From the cell containing the given text, extract its center point as (X, Y) coordinate. 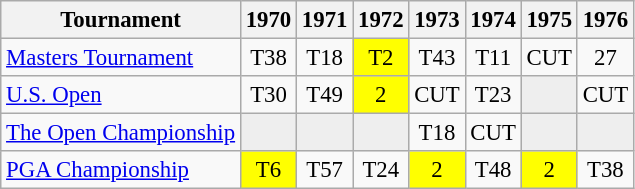
1976 (605, 20)
T43 (437, 58)
1972 (381, 20)
T23 (493, 95)
T6 (268, 170)
U.S. Open (121, 95)
1973 (437, 20)
T11 (493, 58)
T49 (325, 95)
T57 (325, 170)
27 (605, 58)
T24 (381, 170)
1975 (549, 20)
T48 (493, 170)
Tournament (121, 20)
T30 (268, 95)
1970 (268, 20)
1971 (325, 20)
The Open Championship (121, 133)
T2 (381, 58)
1974 (493, 20)
PGA Championship (121, 170)
Masters Tournament (121, 58)
